Determine the [X, Y] coordinate at the center of the cell enclosing the given text.  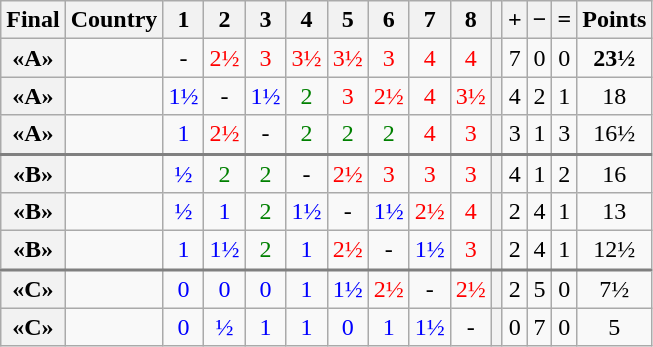
12½ [614, 250]
+ [514, 20]
13 [614, 212]
8 [470, 20]
6 [388, 20]
Country [114, 20]
7½ [614, 288]
− [540, 20]
16 [614, 174]
= [564, 20]
Final [33, 20]
23½ [614, 58]
Points [614, 20]
16½ [614, 134]
18 [614, 96]
